Return the [x, y] coordinate for the center point of the cell that contains the specified text.  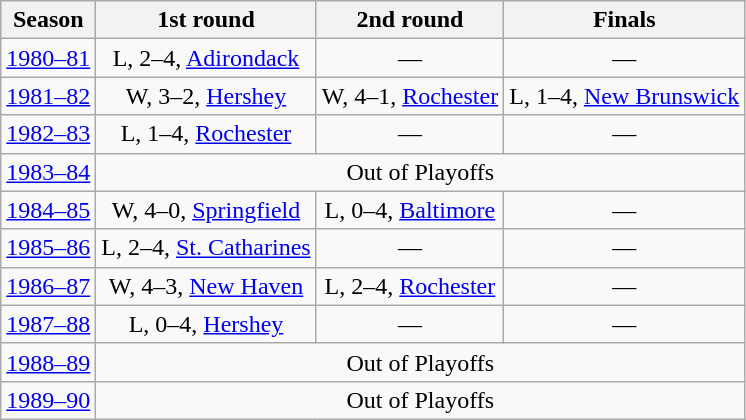
W, 4–0, Springfield [206, 210]
L, 2–4, Adirondack [206, 58]
1987–88 [48, 324]
1985–86 [48, 248]
1989–90 [48, 400]
L, 0–4, Baltimore [410, 210]
W, 4–3, New Haven [206, 286]
W, 3–2, Hershey [206, 96]
L, 0–4, Hershey [206, 324]
L, 1–4, Rochester [206, 134]
Finals [624, 20]
1981–82 [48, 96]
Season [48, 20]
L, 2–4, Rochester [410, 286]
W, 4–1, Rochester [410, 96]
1986–87 [48, 286]
L, 1–4, New Brunswick [624, 96]
1983–84 [48, 172]
1980–81 [48, 58]
1984–85 [48, 210]
L, 2–4, St. Catharines [206, 248]
1st round [206, 20]
1982–83 [48, 134]
2nd round [410, 20]
1988–89 [48, 362]
